Capture the cell that displays the provided text and extract its (X, Y) central coordinate. 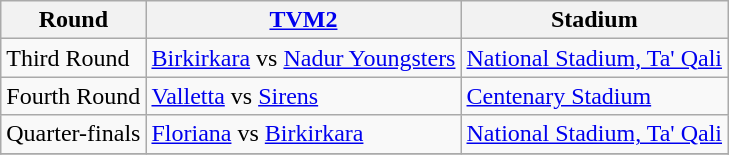
Quarter-finals (74, 134)
TVM2 (304, 20)
Third Round (74, 58)
Fourth Round (74, 96)
Birkirkara vs Nadur Youngsters (304, 58)
Round (74, 20)
Stadium (594, 20)
Valletta vs Sirens (304, 96)
Centenary Stadium (594, 96)
Floriana vs Birkirkara (304, 134)
